For the text-containing cell, return its midpoint in [X, Y] coordinate format. 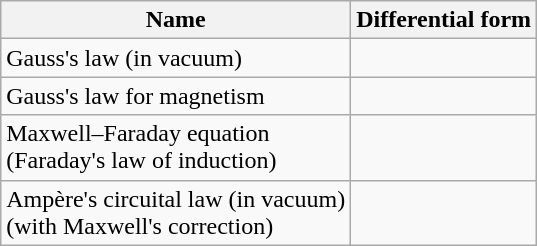
Gauss's law (in vacuum) [176, 58]
Ampère's circuital law (in vacuum)(with Maxwell's correction) [176, 212]
Name [176, 20]
Differential form [444, 20]
Gauss's law for magnetism [176, 96]
Maxwell–Faraday equation(Faraday's law of induction) [176, 148]
